Extract the (x, y) coordinate from the center of the cell holding the provided text.  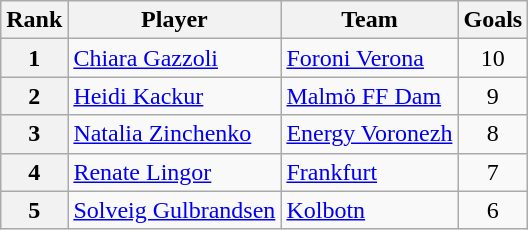
Chiara Gazzoli (174, 58)
6 (493, 210)
2 (34, 96)
1 (34, 58)
Player (174, 20)
Kolbotn (370, 210)
Solveig Gulbrandsen (174, 210)
Goals (493, 20)
Malmö FF Dam (370, 96)
5 (34, 210)
3 (34, 134)
Team (370, 20)
Frankfurt (370, 172)
Heidi Kackur (174, 96)
8 (493, 134)
Rank (34, 20)
Natalia Zinchenko (174, 134)
9 (493, 96)
Foroni Verona (370, 58)
4 (34, 172)
7 (493, 172)
Renate Lingor (174, 172)
10 (493, 58)
Energy Voronezh (370, 134)
